Locate the cell with the specified text and output its [x, y] center coordinate. 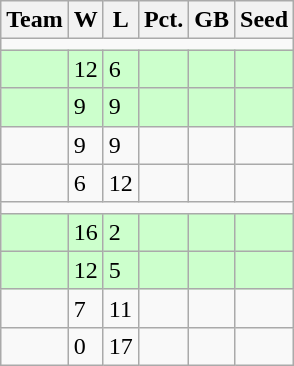
GB [212, 20]
5 [120, 270]
Seed [264, 20]
2 [120, 232]
17 [120, 346]
L [120, 20]
7 [86, 308]
W [86, 20]
16 [86, 232]
11 [120, 308]
0 [86, 346]
Pct. [163, 20]
Team [35, 20]
